Extract the [x, y] coordinate from the center of the cell holding the provided text.  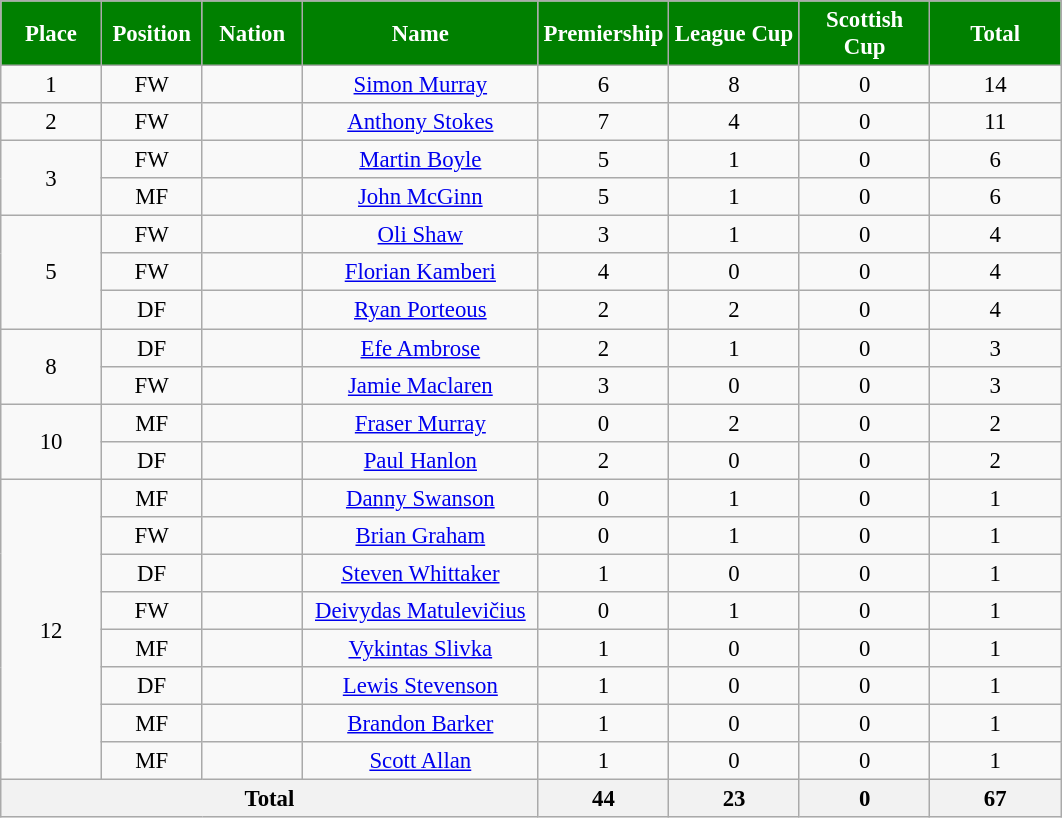
Oli Shaw [421, 235]
Nation [252, 34]
14 [996, 85]
23 [734, 799]
Fraser Murray [421, 423]
44 [604, 799]
Brandon Barker [421, 724]
12 [52, 630]
11 [996, 122]
Premiership [604, 34]
Scott Allan [421, 761]
League Cup [734, 34]
10 [52, 442]
Lewis Stevenson [421, 686]
Martin Boyle [421, 160]
Scottish Cup [864, 34]
John McGinn [421, 197]
7 [604, 122]
Paul Hanlon [421, 460]
Brian Graham [421, 536]
Anthony Stokes [421, 122]
Ryan Porteous [421, 310]
Position [152, 34]
67 [996, 799]
Steven Whittaker [421, 573]
Simon Murray [421, 85]
Danny Swanson [421, 498]
Florian Kamberi [421, 273]
Deivydas Matulevičius [421, 611]
Vykintas Slivka [421, 648]
Name [421, 34]
Place [52, 34]
Efe Ambrose [421, 348]
Jamie Maclaren [421, 385]
